Extract the (X, Y) coordinate from the center of the cell holding the provided text.  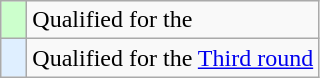
Qualified for the (173, 20)
Qualified for the Third round (173, 58)
